Find where the given text appears and provide that cell's center as (X, Y) coordinate. 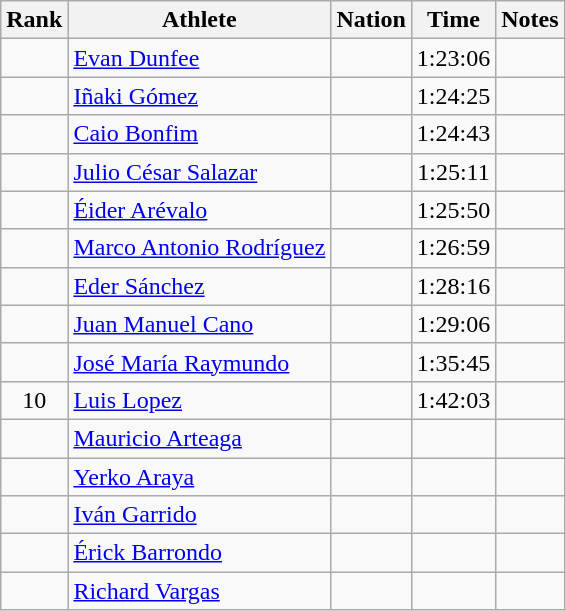
Athlete (200, 20)
Mauricio Arteaga (200, 438)
Luis Lopez (200, 400)
1:25:11 (453, 172)
Richard Vargas (200, 591)
Iván Garrido (200, 515)
Caio Bonfim (200, 134)
Nation (371, 20)
1:42:03 (453, 400)
1:28:16 (453, 286)
10 (34, 400)
Iñaki Gómez (200, 96)
1:35:45 (453, 362)
1:29:06 (453, 324)
Éider Arévalo (200, 210)
Evan Dunfee (200, 58)
Yerko Araya (200, 477)
Julio César Salazar (200, 172)
Eder Sánchez (200, 286)
1:23:06 (453, 58)
Time (453, 20)
Juan Manuel Cano (200, 324)
Marco Antonio Rodríguez (200, 248)
José María Raymundo (200, 362)
1:24:43 (453, 134)
1:25:50 (453, 210)
Rank (34, 20)
Notes (530, 20)
1:26:59 (453, 248)
Érick Barrondo (200, 553)
1:24:25 (453, 96)
